For the text-containing cell, return its midpoint in (X, Y) coordinate format. 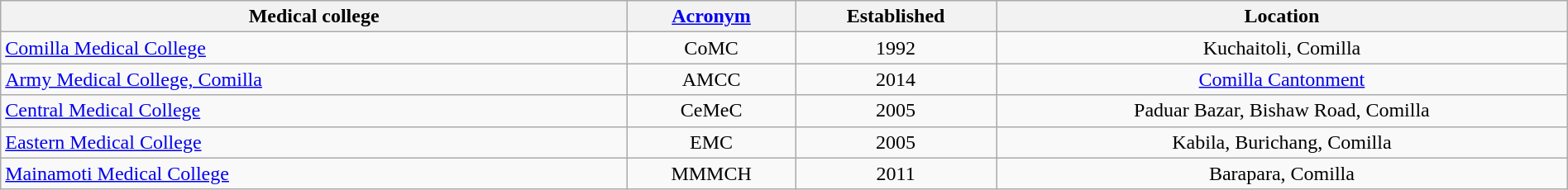
1992 (896, 48)
Barapara, Comilla (1282, 173)
2014 (896, 79)
Mainamoti Medical College (314, 173)
AMCC (711, 79)
Location (1282, 17)
Paduar Bazar, Bishaw Road, Comilla (1282, 111)
CeMeC (711, 111)
Central Medical College (314, 111)
EMC (711, 142)
2011 (896, 173)
Established (896, 17)
CoMC (711, 48)
Comilla Medical College (314, 48)
Medical college (314, 17)
Kuchaitoli, Comilla (1282, 48)
Army Medical College, Comilla (314, 79)
Acronym (711, 17)
Comilla Cantonment (1282, 79)
Kabila, Burichang, Comilla (1282, 142)
Eastern Medical College (314, 142)
MMMCH (711, 173)
